Capture the cell that displays the provided text and extract its [x, y] central coordinate. 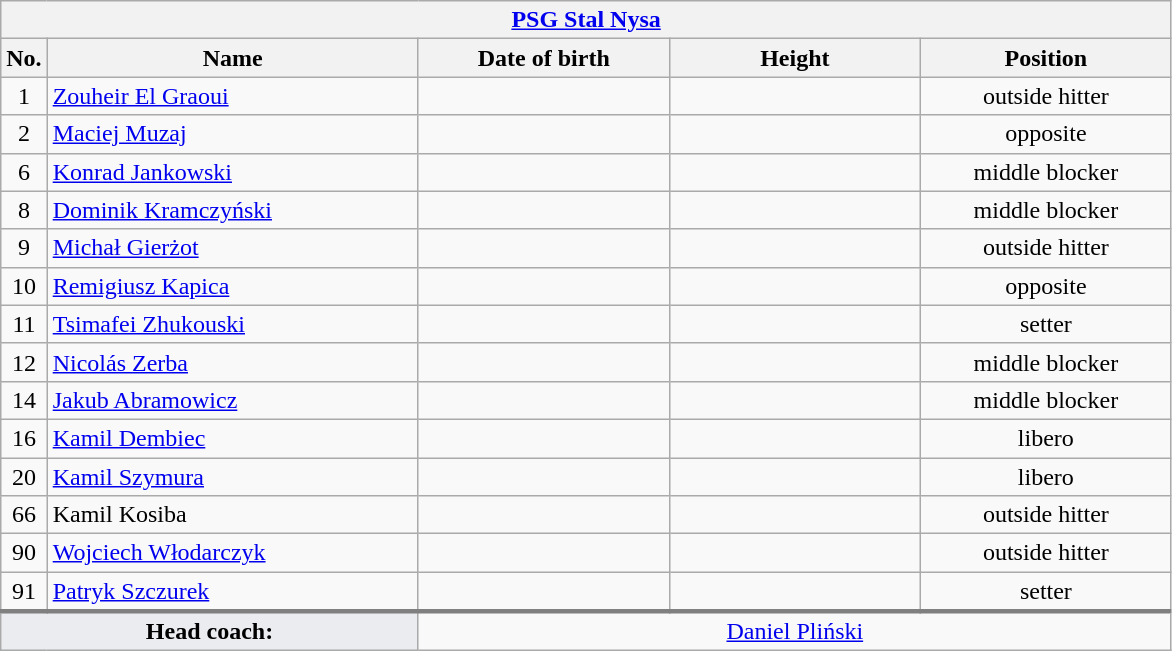
20 [24, 477]
Zouheir El Graoui [232, 96]
Dominik Kramczyński [232, 210]
14 [24, 400]
Jakub Abramowicz [232, 400]
Kamil Kosiba [232, 515]
Patryk Szczurek [232, 592]
Name [232, 58]
Position [1046, 58]
Daniel Pliński [794, 631]
PSG Stal Nysa [586, 20]
Height [794, 58]
Remigiusz Kapica [232, 286]
1 [24, 96]
90 [24, 553]
Maciej Muzaj [232, 134]
Kamil Dembiec [232, 438]
Konrad Jankowski [232, 172]
Date of birth [544, 58]
6 [24, 172]
2 [24, 134]
9 [24, 248]
12 [24, 362]
91 [24, 592]
Kamil Szymura [232, 477]
10 [24, 286]
Tsimafei Zhukouski [232, 324]
66 [24, 515]
8 [24, 210]
16 [24, 438]
Michał Gierżot [232, 248]
11 [24, 324]
No. [24, 58]
Wojciech Włodarczyk [232, 553]
Nicolás Zerba [232, 362]
Head coach: [210, 631]
